Find where the given text appears and provide that cell's center as [x, y] coordinate. 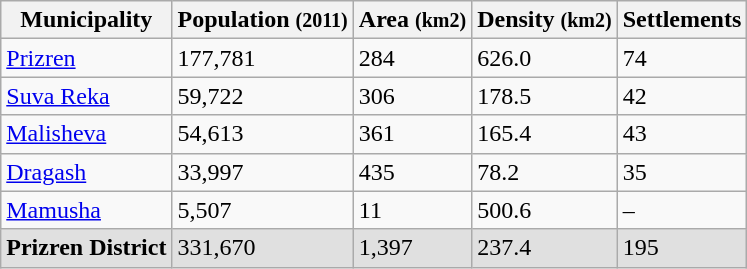
78.2 [545, 172]
Suva Reka [86, 96]
Prizren [86, 58]
43 [682, 134]
74 [682, 58]
237.4 [545, 248]
1,397 [412, 248]
Population (2011) [262, 20]
Malisheva [86, 134]
59,722 [262, 96]
195 [682, 248]
Settlements [682, 20]
500.6 [545, 210]
306 [412, 96]
Municipality [86, 20]
435 [412, 172]
42 [682, 96]
Mamusha [86, 210]
54,613 [262, 134]
177,781 [262, 58]
284 [412, 58]
35 [682, 172]
331,670 [262, 248]
33,997 [262, 172]
361 [412, 134]
626.0 [545, 58]
Prizren District [86, 248]
Density (km2) [545, 20]
– [682, 210]
Area (km2) [412, 20]
178.5 [545, 96]
Dragash [86, 172]
5,507 [262, 210]
11 [412, 210]
165.4 [545, 134]
